Output the (x, y) coordinate of the center of the cell containing the given text.  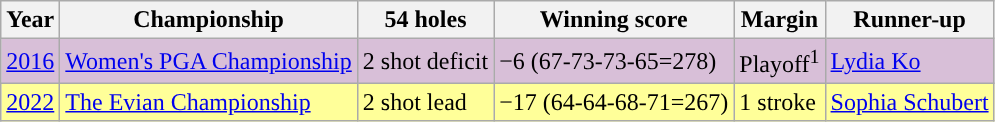
Year (30, 20)
Winning score (614, 20)
2016 (30, 62)
1 stroke (780, 102)
2022 (30, 102)
The Evian Championship (208, 102)
Playoff1 (780, 62)
Margin (780, 20)
Sophia Schubert (910, 102)
Runner-up (910, 20)
−6 (67-73-73-65=278) (614, 62)
−17 (64-64-68-71=267) (614, 102)
2 shot lead (425, 102)
Lydia Ko (910, 62)
Championship (208, 20)
Women's PGA Championship (208, 62)
54 holes (425, 20)
2 shot deficit (425, 62)
